For the text-containing cell, return its midpoint in (x, y) coordinate format. 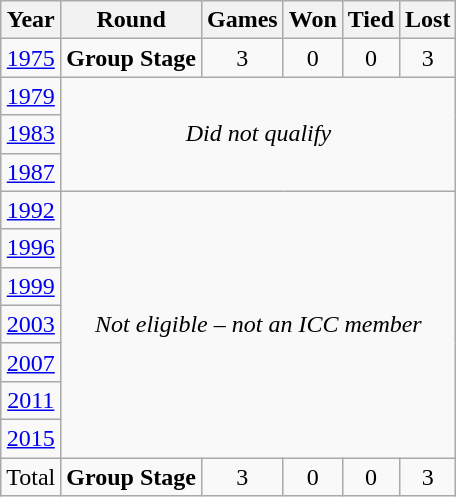
Tied (370, 20)
1975 (31, 58)
2011 (31, 400)
Round (132, 20)
1979 (31, 96)
Did not qualify (258, 134)
1992 (31, 210)
1987 (31, 172)
2003 (31, 324)
1996 (31, 248)
Not eligible – not an ICC member (258, 324)
Lost (428, 20)
Won (312, 20)
2007 (31, 362)
1983 (31, 134)
Games (242, 20)
2015 (31, 438)
Year (31, 20)
Total (31, 477)
1999 (31, 286)
